Scan for the cell matching the given text and deliver its (x, y) coordinate at center. 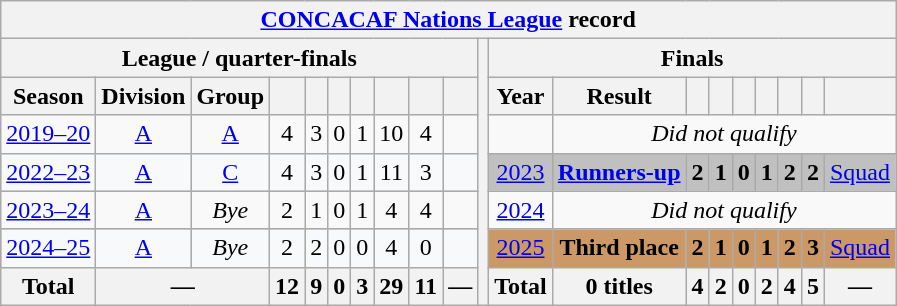
CONCACAF Nations League record (448, 20)
Runners-up (619, 172)
2024–25 (48, 248)
2025 (521, 248)
Division (144, 96)
5 (812, 286)
League / quarter-finals (240, 58)
Third place (619, 248)
Group (230, 96)
2023–24 (48, 210)
Year (521, 96)
9 (316, 286)
Season (48, 96)
2019–20 (48, 134)
2022–23 (48, 172)
2024 (521, 210)
C (230, 172)
12 (288, 286)
0 titles (619, 286)
29 (392, 286)
10 (392, 134)
2023 (521, 172)
Finals (692, 58)
Result (619, 96)
